Capture the cell that displays the provided text and extract its (x, y) central coordinate. 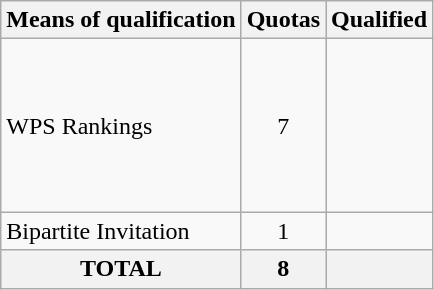
WPS Rankings (121, 126)
TOTAL (121, 269)
8 (283, 269)
Qualified (380, 20)
7 (283, 126)
Bipartite Invitation (121, 231)
Quotas (283, 20)
1 (283, 231)
Means of qualification (121, 20)
